Scan for the cell matching the given text and deliver its [x, y] coordinate at center. 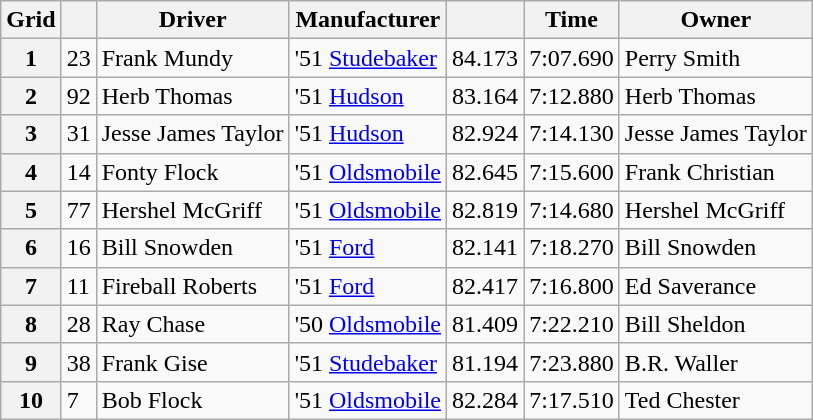
Bill Sheldon [716, 324]
7:18.270 [572, 248]
82.417 [486, 286]
23 [78, 58]
1 [31, 58]
Frank Gise [192, 362]
7:14.130 [572, 134]
82.819 [486, 210]
82.141 [486, 248]
2 [31, 96]
7:22.210 [572, 324]
Fonty Flock [192, 172]
9 [31, 362]
82.284 [486, 400]
Frank Christian [716, 172]
Ray Chase [192, 324]
81.194 [486, 362]
7:07.690 [572, 58]
Perry Smith [716, 58]
16 [78, 248]
28 [78, 324]
92 [78, 96]
3 [31, 134]
4 [31, 172]
7:14.680 [572, 210]
5 [31, 210]
B.R. Waller [716, 362]
6 [31, 248]
Frank Mundy [192, 58]
Ted Chester [716, 400]
77 [78, 210]
84.173 [486, 58]
'50 Oldsmobile [368, 324]
14 [78, 172]
Fireball Roberts [192, 286]
82.645 [486, 172]
Grid [31, 20]
7:12.880 [572, 96]
10 [31, 400]
11 [78, 286]
7:23.880 [572, 362]
82.924 [486, 134]
Bob Flock [192, 400]
7:17.510 [572, 400]
81.409 [486, 324]
Time [572, 20]
38 [78, 362]
Owner [716, 20]
7:15.600 [572, 172]
Manufacturer [368, 20]
31 [78, 134]
83.164 [486, 96]
8 [31, 324]
7:16.800 [572, 286]
Driver [192, 20]
Ed Saverance [716, 286]
